Search for the cell housing the specified text and yield its (x, y) center coordinate. 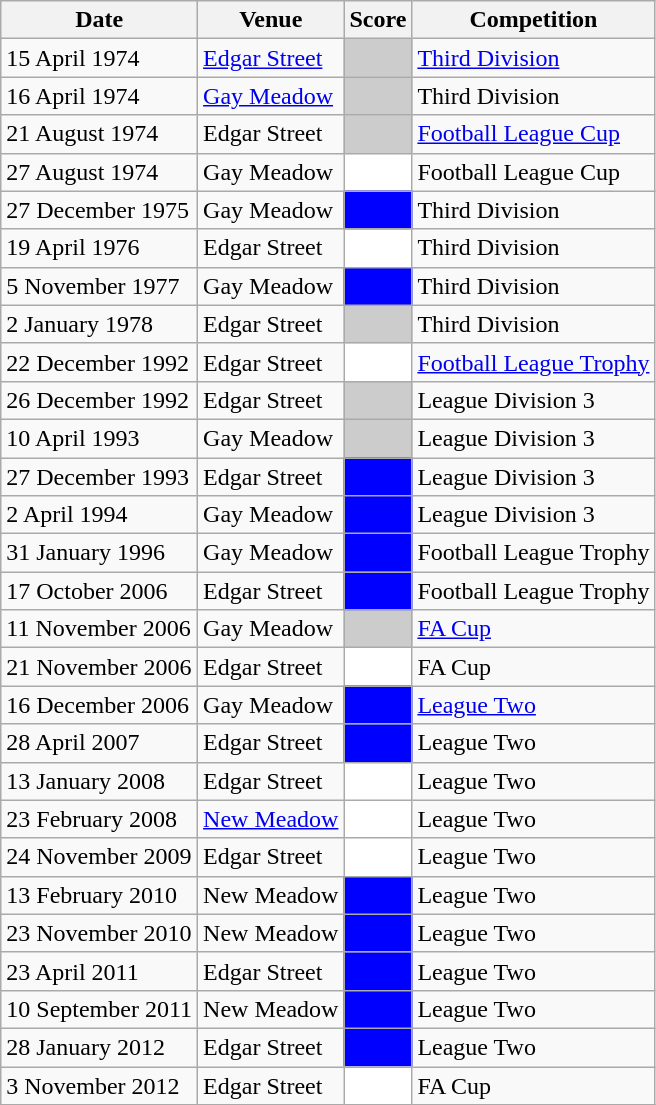
5 November 1977 (100, 286)
21 August 1974 (100, 134)
31 January 1996 (100, 553)
23 April 2011 (100, 971)
10 September 2011 (100, 1009)
17 October 2006 (100, 591)
27 August 1974 (100, 172)
23 February 2008 (100, 819)
22 December 1992 (100, 362)
21 November 2006 (100, 667)
3 November 2012 (100, 1085)
Competition (534, 20)
Venue (271, 20)
11 November 2006 (100, 629)
24 November 2009 (100, 857)
15 April 1974 (100, 58)
13 January 2008 (100, 781)
28 April 2007 (100, 743)
Score (378, 20)
2 January 1978 (100, 324)
27 December 1975 (100, 210)
23 November 2010 (100, 933)
2 April 1994 (100, 515)
16 April 1974 (100, 96)
13 February 2010 (100, 895)
27 December 1993 (100, 477)
Date (100, 20)
16 December 2006 (100, 705)
28 January 2012 (100, 1047)
26 December 1992 (100, 400)
10 April 1993 (100, 438)
19 April 1976 (100, 248)
